For the text-containing cell, return its midpoint in (x, y) coordinate format. 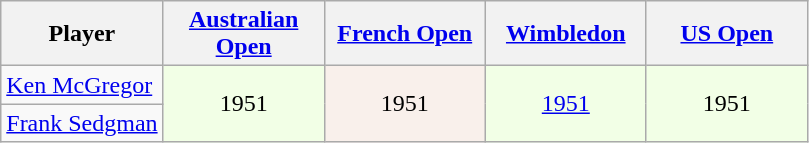
Player (82, 34)
Ken McGregor (82, 85)
US Open (726, 34)
Frank Sedgman (82, 123)
French Open (404, 34)
Wimbledon (566, 34)
Australian Open (244, 34)
